Find where the given text appears and provide that cell's center as (x, y) coordinate. 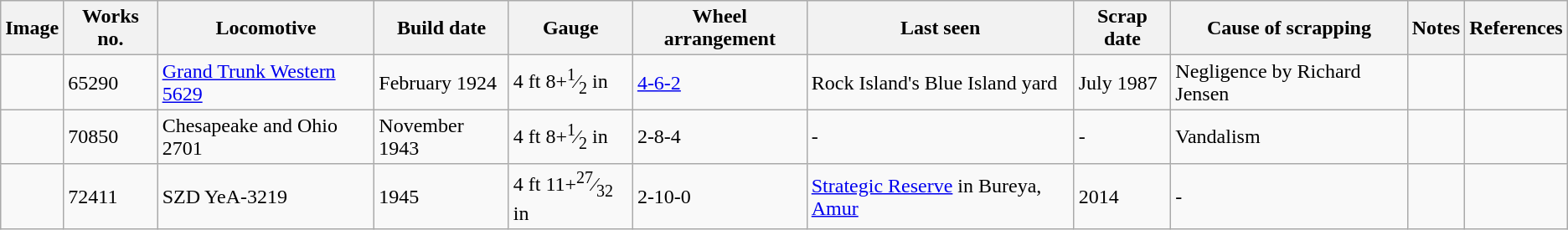
65290 (111, 82)
2-8-4 (720, 137)
Cause of scrapping (1289, 28)
1945 (441, 197)
4-6-2 (720, 82)
Last seen (940, 28)
November 1943 (441, 137)
July 1987 (1122, 82)
Works no. (111, 28)
Negligence by Richard Jensen (1289, 82)
Grand Trunk Western 5629 (266, 82)
Build date (441, 28)
Scrap date (1122, 28)
2014 (1122, 197)
Notes (1436, 28)
February 1924 (441, 82)
70850 (111, 137)
72411 (111, 197)
Vandalism (1289, 137)
2-10-0 (720, 197)
Strategic Reserve in Bureya, Amur (940, 197)
4 ft 11+27⁄32 in (570, 197)
Wheel arrangement (720, 28)
SZD YeA-3219 (266, 197)
Locomotive (266, 28)
References (1516, 28)
Gauge (570, 28)
Image (32, 28)
Rock Island's Blue Island yard (940, 82)
Chesapeake and Ohio 2701 (266, 137)
